Return [X, Y] of the center of cell containing provided text 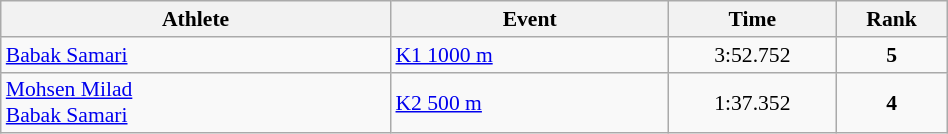
Babak Samari [196, 55]
1:37.352 [752, 102]
Athlete [196, 19]
5 [892, 55]
Event [529, 19]
K1 1000 m [529, 55]
Rank [892, 19]
Time [752, 19]
3:52.752 [752, 55]
K2 500 m [529, 102]
Mohsen MiladBabak Samari [196, 102]
4 [892, 102]
